Find where the given text appears and provide that cell's center as [x, y] coordinate. 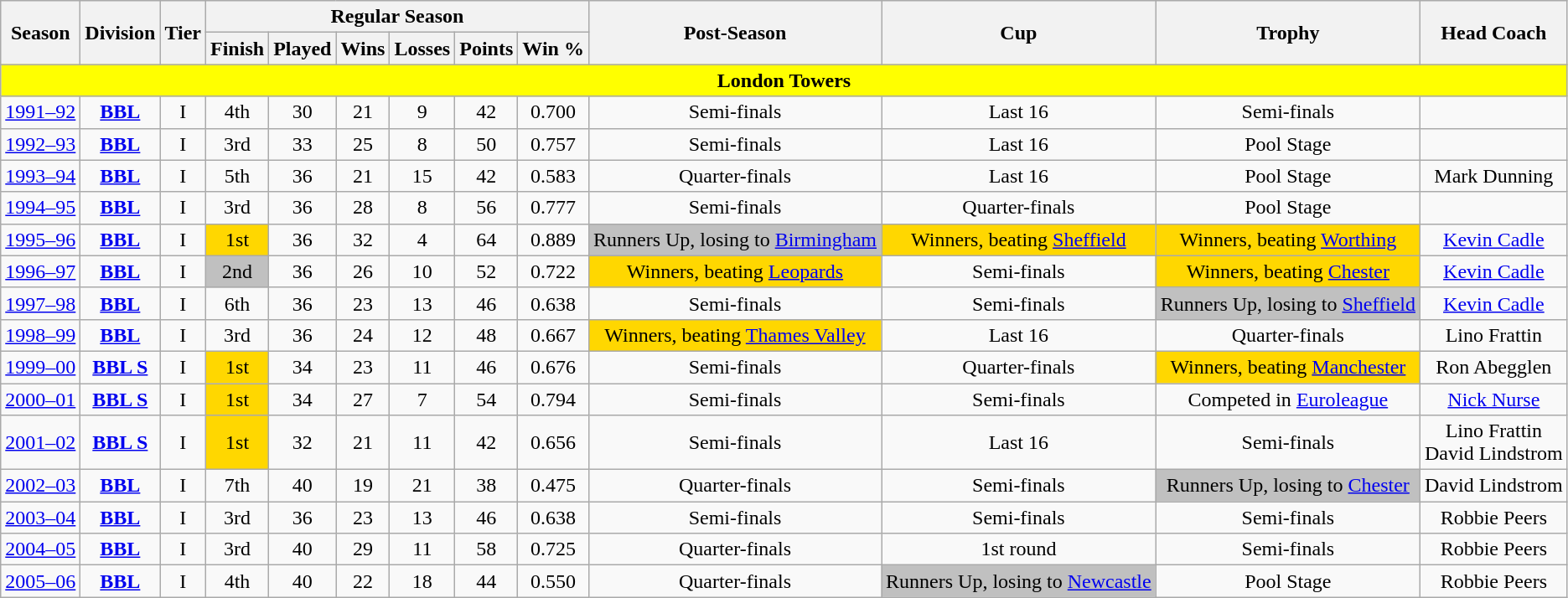
38 [486, 486]
27 [363, 400]
58 [486, 549]
Division [121, 33]
Win % [553, 49]
Season [40, 33]
26 [363, 271]
0.667 [553, 335]
7th [238, 486]
London Towers [784, 80]
9 [422, 112]
33 [303, 144]
1995–96 [40, 240]
1993–94 [40, 176]
1st round [1019, 549]
Winners, beating Worthing [1287, 240]
1994–95 [40, 208]
Runners Up, losing to Chester [1287, 486]
Competed in Euroleague [1287, 400]
19 [363, 486]
28 [363, 208]
Post-Season [734, 33]
0.475 [553, 486]
52 [486, 271]
0.794 [553, 400]
2000–01 [40, 400]
1991–92 [40, 112]
Tier [183, 33]
Winners, beating Chester [1287, 271]
24 [363, 335]
2004–05 [40, 549]
54 [486, 400]
Winners, beating Sheffield [1019, 240]
6th [238, 303]
1999–00 [40, 367]
0.757 [553, 144]
7 [422, 400]
Winners, beating Leopards [734, 271]
Cup [1019, 33]
Played [303, 49]
Regular Season [397, 17]
1992–93 [40, 144]
Runners Up, losing to Sheffield [1287, 303]
1998–99 [40, 335]
0.725 [553, 549]
Finish [238, 49]
2002–03 [40, 486]
25 [363, 144]
56 [486, 208]
18 [422, 581]
0.722 [553, 271]
0.676 [553, 367]
Ron Abegglen [1494, 367]
2001–02 [40, 442]
Runners Up, losing to Birmingham [734, 240]
44 [486, 581]
Points [486, 49]
0.656 [553, 442]
Head Coach [1494, 33]
15 [422, 176]
Mark Dunning [1494, 176]
0.889 [553, 240]
64 [486, 240]
Lino Frattin David Lindstrom [1494, 442]
Trophy [1287, 33]
0.777 [553, 208]
2005–06 [40, 581]
4 [422, 240]
Losses [422, 49]
2003–04 [40, 518]
10 [422, 271]
0.550 [553, 581]
48 [486, 335]
Winners, beating Manchester [1287, 367]
29 [363, 549]
1996–97 [40, 271]
Winners, beating Thames Valley [734, 335]
2nd [238, 271]
Wins [363, 49]
1997–98 [40, 303]
12 [422, 335]
Runners Up, losing to Newcastle [1019, 581]
Nick Nurse [1494, 400]
0.583 [553, 176]
5th [238, 176]
Lino Frattin [1494, 335]
0.700 [553, 112]
30 [303, 112]
50 [486, 144]
David Lindstrom [1494, 486]
22 [363, 581]
